Extract the (X, Y) coordinate from the center of the cell holding the provided text.  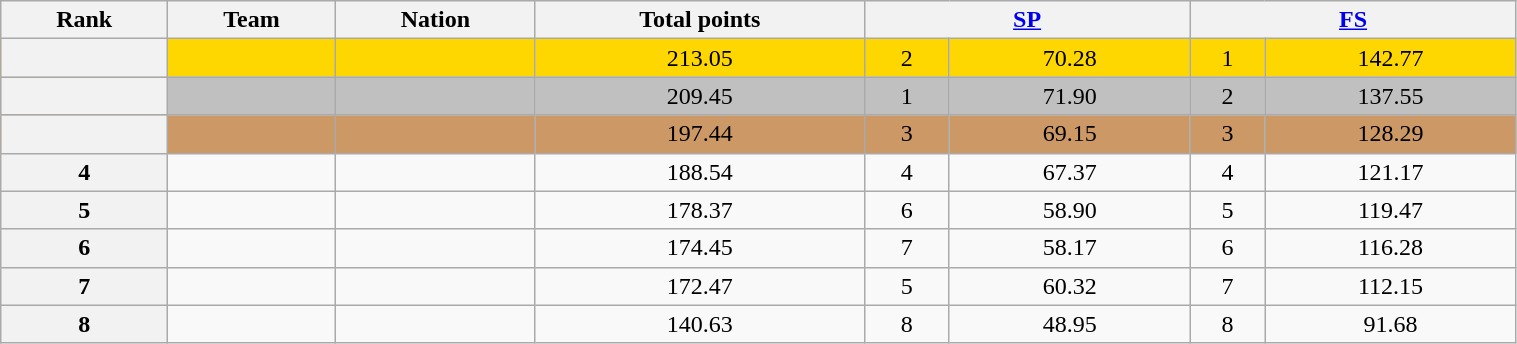
58.17 (1070, 248)
142.77 (1390, 58)
Team (252, 20)
188.54 (700, 172)
70.28 (1070, 58)
128.29 (1390, 134)
Nation (435, 20)
197.44 (700, 134)
SP (1027, 20)
58.90 (1070, 210)
112.15 (1390, 286)
Rank (84, 20)
213.05 (700, 58)
140.63 (700, 324)
48.95 (1070, 324)
172.47 (700, 286)
174.45 (700, 248)
67.37 (1070, 172)
121.17 (1390, 172)
137.55 (1390, 96)
209.45 (700, 96)
91.68 (1390, 324)
178.37 (700, 210)
60.32 (1070, 286)
116.28 (1390, 248)
119.47 (1390, 210)
69.15 (1070, 134)
FS (1353, 20)
Total points (700, 20)
71.90 (1070, 96)
